Identify which cell holds the provided text, then report its [X, Y] central coordinate. 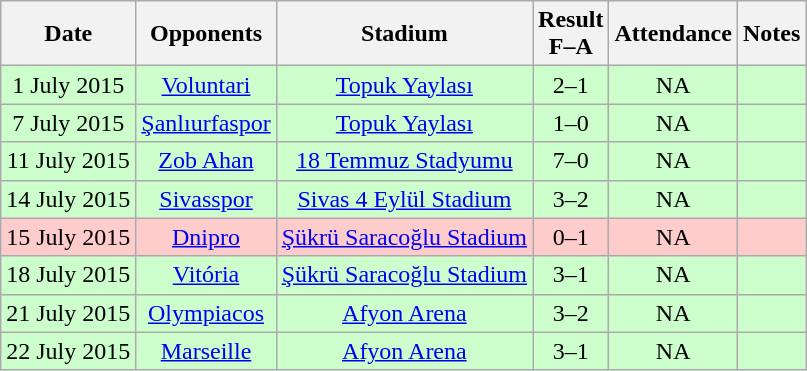
7 July 2015 [68, 123]
Zob Ahan [206, 161]
Notes [771, 34]
1 July 2015 [68, 85]
18 Temmuz Stadyumu [404, 161]
Stadium [404, 34]
0–1 [571, 237]
21 July 2015 [68, 313]
18 July 2015 [68, 275]
11 July 2015 [68, 161]
2–1 [571, 85]
Voluntari [206, 85]
22 July 2015 [68, 351]
14 July 2015 [68, 199]
ResultF–A [571, 34]
Olympiacos [206, 313]
Sivas 4 Eylül Stadium [404, 199]
Dnipro [206, 237]
15 July 2015 [68, 237]
Attendance [673, 34]
7–0 [571, 161]
Vitória [206, 275]
Sivasspor [206, 199]
Opponents [206, 34]
Date [68, 34]
1–0 [571, 123]
Şanlıurfaspor [206, 123]
Marseille [206, 351]
